Locate the cell with the specified text and output its (x, y) center coordinate. 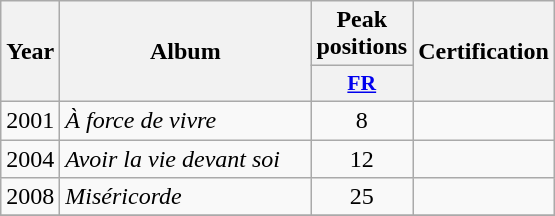
2004 (30, 159)
À force de vivre (186, 120)
2008 (30, 197)
12 (362, 159)
Certification (484, 52)
Miséricorde (186, 197)
Album (186, 52)
Peak positions (362, 34)
Year (30, 52)
Avoir la vie devant soi (186, 159)
8 (362, 120)
25 (362, 197)
2001 (30, 120)
FR (362, 84)
